Find where the given text appears and provide that cell's center as (X, Y) coordinate. 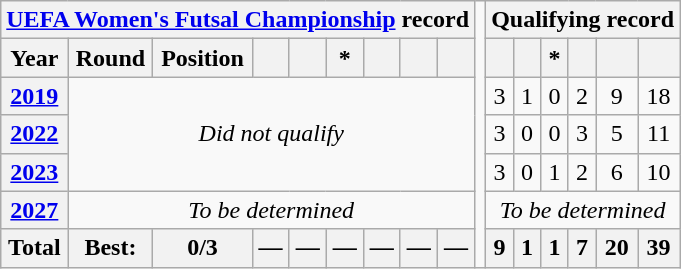
7 (582, 248)
39 (659, 248)
5 (617, 134)
2022 (34, 134)
10 (659, 172)
2019 (34, 96)
Position (202, 58)
Did not qualify (272, 134)
Best: (110, 248)
18 (659, 96)
Qualifying record (583, 20)
2027 (34, 210)
Year (34, 58)
11 (659, 134)
Round (110, 58)
Total (34, 248)
20 (617, 248)
UEFA Women's Futsal Championship record (238, 20)
0/3 (202, 248)
2023 (34, 172)
6 (617, 172)
